Provide the [x, y] coordinate of the cell's center where the given text is located.  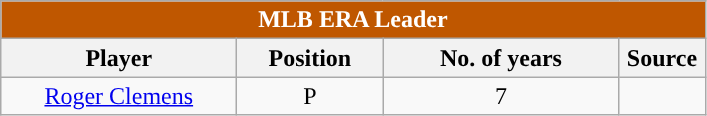
Source [662, 58]
No. of years [501, 58]
7 [501, 96]
Roger Clemens [119, 96]
P [310, 96]
Player [119, 58]
MLB ERA Leader [353, 20]
Position [310, 58]
